Search for the cell housing the specified text and yield its (x, y) center coordinate. 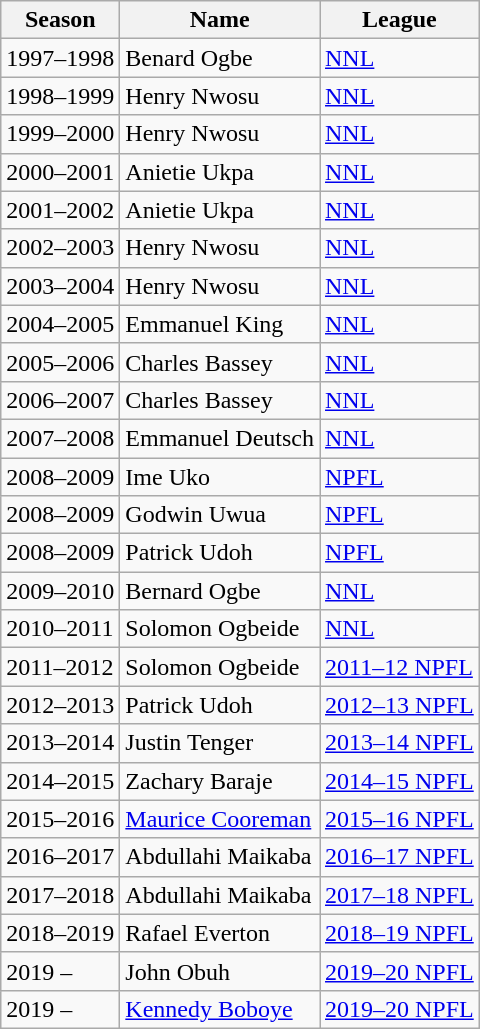
2017–18 NPFL (400, 895)
Benard Ogbe (220, 58)
Justin Tenger (220, 743)
Emmanuel Deutsch (220, 438)
2017–2018 (60, 895)
League (400, 20)
2006–2007 (60, 400)
2018–2019 (60, 933)
2013–2014 (60, 743)
2005–2006 (60, 362)
2013–14 NPFL (400, 743)
1999–2000 (60, 134)
2014–15 NPFL (400, 781)
2002–2003 (60, 248)
2004–2005 (60, 324)
2016–2017 (60, 857)
1998–1999 (60, 96)
2011–12 NPFL (400, 667)
Rafael Everton (220, 933)
Maurice Cooreman (220, 819)
Godwin Uwua (220, 515)
2001–2002 (60, 210)
2018–19 NPFL (400, 933)
Season (60, 20)
Bernard Ogbe (220, 591)
2000–2001 (60, 172)
2003–2004 (60, 286)
Kennedy Boboye (220, 1009)
Name (220, 20)
Emmanuel King (220, 324)
2011–2012 (60, 667)
2016–17 NPFL (400, 857)
Zachary Baraje (220, 781)
2012–13 NPFL (400, 705)
2015–16 NPFL (400, 819)
Ime Uko (220, 477)
2012–2013 (60, 705)
1997–1998 (60, 58)
2014–2015 (60, 781)
2009–2010 (60, 591)
2010–2011 (60, 629)
2007–2008 (60, 438)
John Obuh (220, 971)
2015–2016 (60, 819)
